Scan for the cell matching the given text and deliver its [X, Y] coordinate at center. 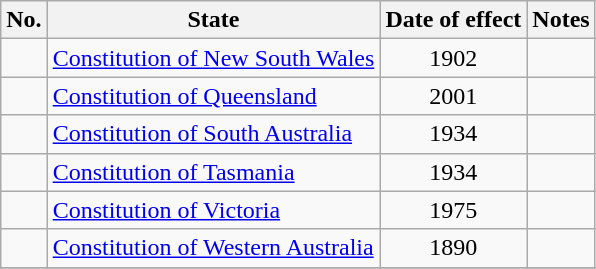
Constitution of Queensland [214, 96]
No. [24, 20]
1890 [454, 248]
Date of effect [454, 20]
State [214, 20]
Constitution of South Australia [214, 134]
Constitution of Tasmania [214, 172]
Notes [561, 20]
2001 [454, 96]
Constitution of Victoria [214, 210]
1902 [454, 58]
Constitution of New South Wales [214, 58]
1975 [454, 210]
Constitution of Western Australia [214, 248]
